Search for the cell housing the specified text and yield its [x, y] center coordinate. 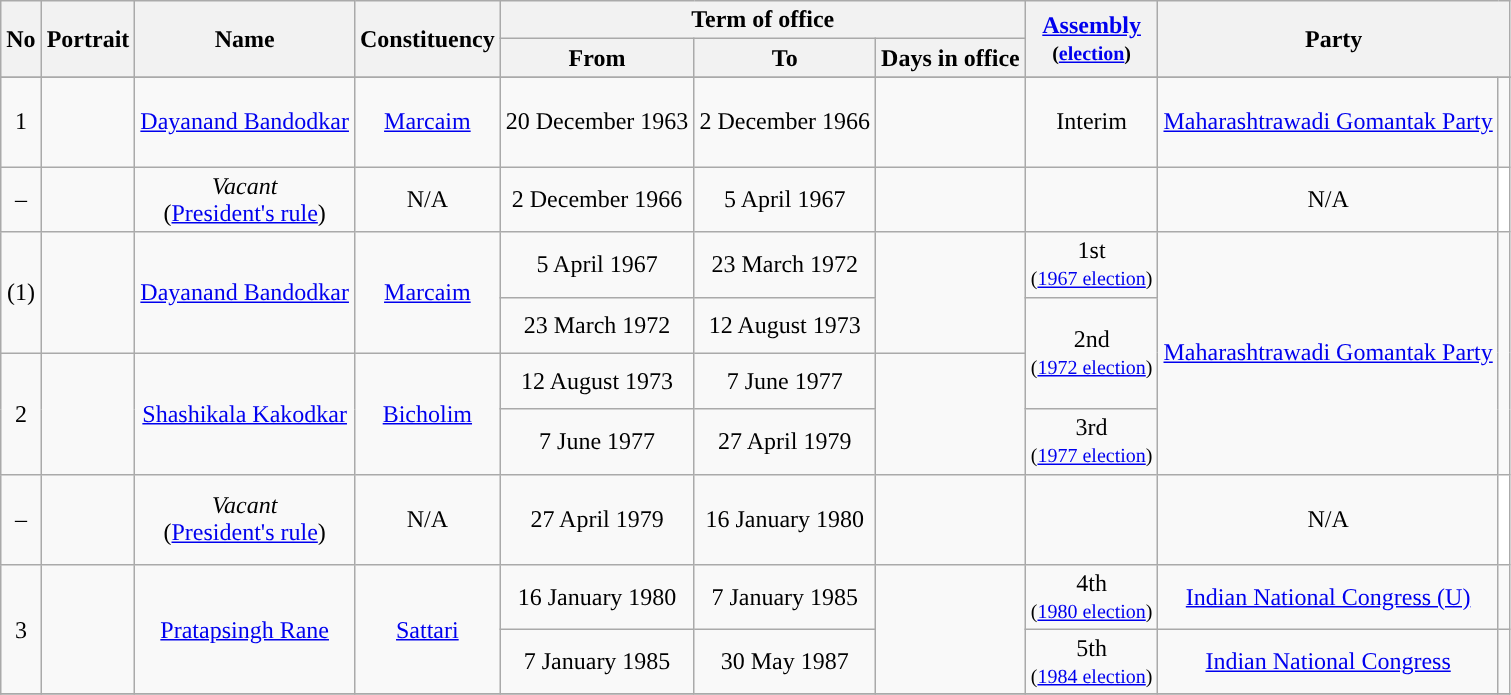
30 May 1987 [785, 662]
3rd(1977 election) [1092, 442]
To [785, 58]
Portrait [88, 39]
3 [21, 629]
Indian National Congress [1328, 662]
2 [21, 414]
Sattari [427, 629]
Assembly(election) [1092, 39]
No [21, 39]
Indian National Congress (U) [1328, 596]
From [597, 58]
1st(1967 election) [1092, 264]
(1) [21, 292]
Shashikala Kakodkar [245, 414]
Pratapsingh Rane [245, 629]
2nd(1972 election) [1092, 353]
Constituency [427, 39]
4th(1980 election) [1092, 596]
20 December 1963 [597, 122]
Bicholim [427, 414]
Term of office [762, 20]
Days in office [951, 58]
Interim [1092, 122]
5th(1984 election) [1092, 662]
Name [245, 39]
1 [21, 122]
Party [1334, 39]
